Return the (x, y) coordinate for the center point of the cell that contains the specified text.  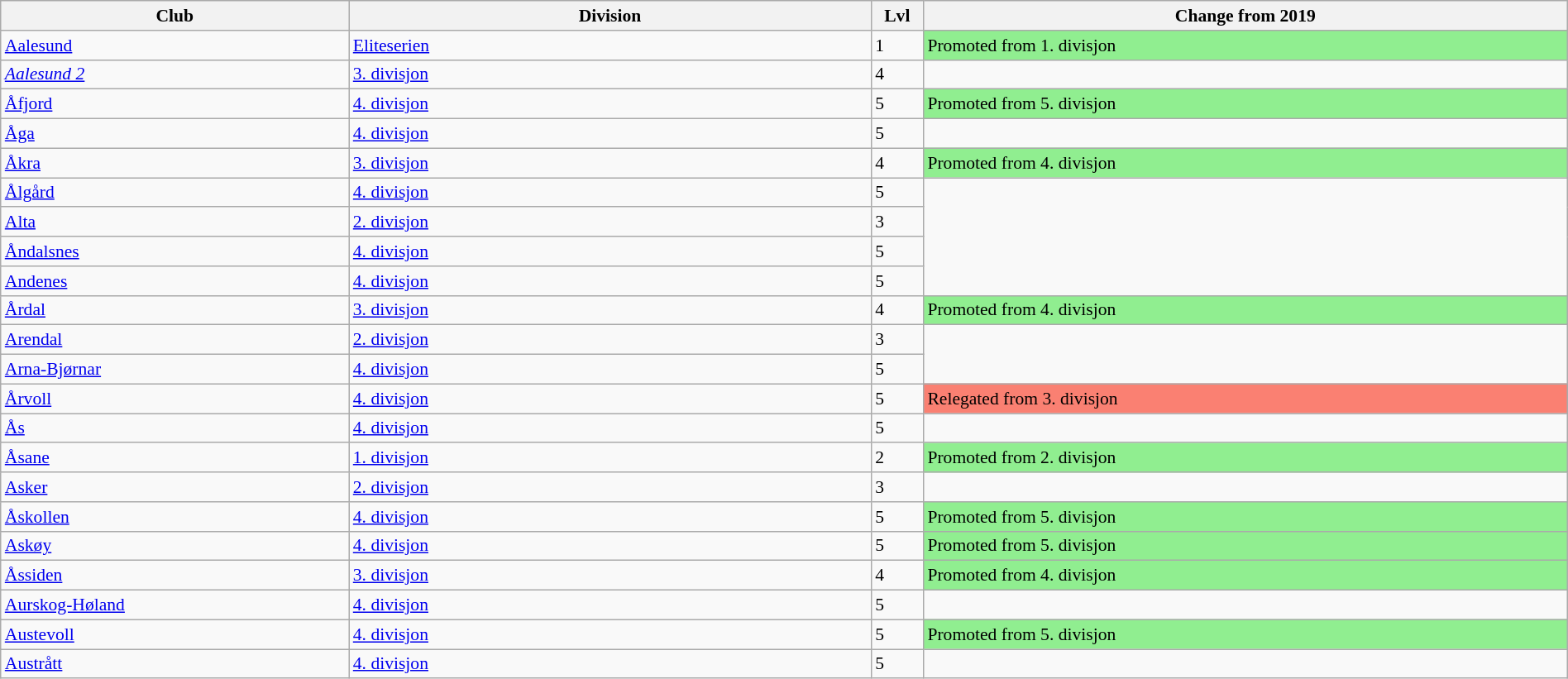
Åkra (175, 163)
Asker (175, 487)
Lvl (896, 16)
Andenes (175, 281)
Change from 2019 (1245, 16)
Relegated from 3. divisjon (1245, 399)
Arendal (175, 340)
Alta (175, 222)
2 (896, 458)
Aurskog-Høland (175, 605)
Eliteserien (610, 45)
Promoted from 1. divisjon (1245, 45)
Promoted from 2. divisjon (1245, 458)
Åskollen (175, 517)
Ålgård (175, 193)
Division (610, 16)
1. divisjon (610, 458)
Austrått (175, 664)
Askøy (175, 546)
Aalesund 2 (175, 74)
Åga (175, 134)
Årdal (175, 310)
Åssiden (175, 576)
Åsane (175, 458)
Åndalsnes (175, 251)
1 (896, 45)
Austevoll (175, 634)
Club (175, 16)
Årvoll (175, 399)
Ås (175, 428)
Aalesund (175, 45)
Åfjord (175, 104)
Arna-Bjørnar (175, 370)
